Search for the cell housing the specified text and yield its [X, Y] center coordinate. 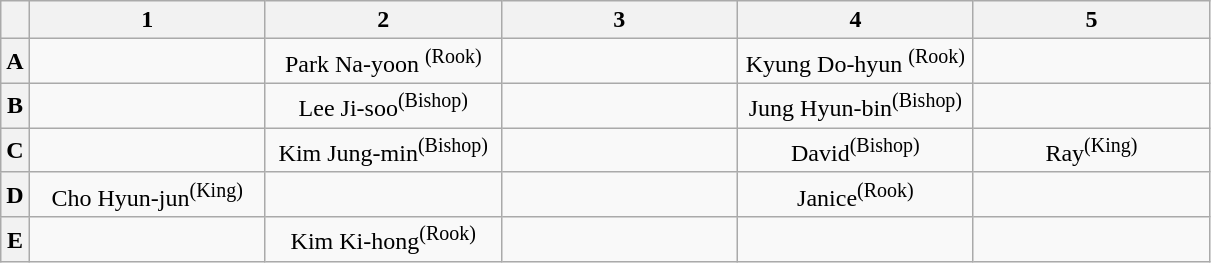
E [15, 240]
Jung Hyun-bin(Bishop) [855, 106]
2 [383, 20]
A [15, 62]
Kim Ki-hong(Rook) [383, 240]
Park Na-yoon (Rook) [383, 62]
3 [619, 20]
Kyung Do-hyun (Rook) [855, 62]
David(Bishop) [855, 150]
B [15, 106]
Lee Ji-soo(Bishop) [383, 106]
5 [1091, 20]
Janice(Rook) [855, 194]
D [15, 194]
C [15, 150]
1 [147, 20]
Ray(King) [1091, 150]
4 [855, 20]
Kim Jung-min(Bishop) [383, 150]
Cho Hyun-jun(King) [147, 194]
